For the text-containing cell, return its midpoint in [x, y] coordinate format. 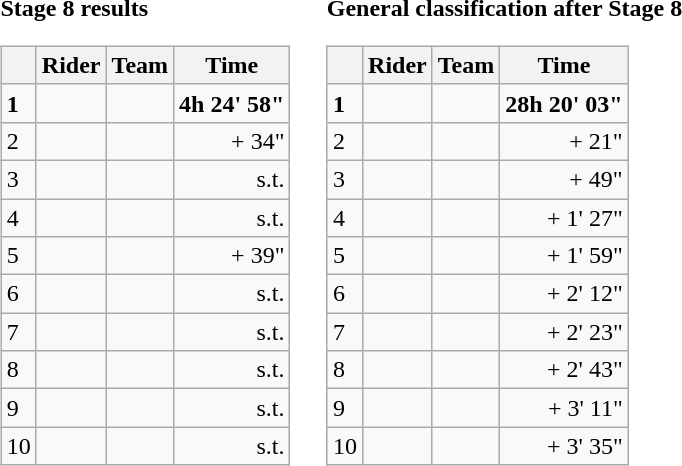
+ 2' 12" [564, 294]
+ 2' 43" [564, 370]
+ 3' 35" [564, 446]
+ 21" [564, 141]
4h 24' 58" [232, 103]
+ 49" [564, 179]
+ 39" [232, 256]
+ 34" [232, 141]
+ 1' 59" [564, 256]
+ 1' 27" [564, 217]
28h 20' 03" [564, 103]
+ 3' 11" [564, 408]
+ 2' 23" [564, 332]
